Return (X, Y) of the center of cell containing provided text 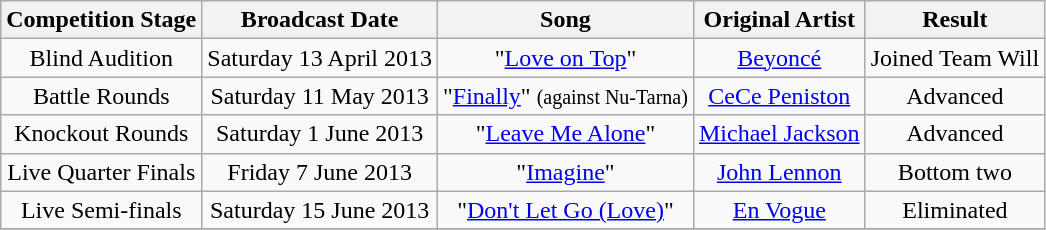
Joined Team Will (955, 58)
John Lennon (779, 172)
"Leave Me Alone" (566, 134)
Battle Rounds (102, 96)
CeCe Peniston (779, 96)
"Don't Let Go (Love)" (566, 210)
Friday 7 June 2013 (320, 172)
Competition Stage (102, 20)
Result (955, 20)
Michael Jackson (779, 134)
En Vogue (779, 210)
Live Quarter Finals (102, 172)
Eliminated (955, 210)
Beyoncé (779, 58)
Knockout Rounds (102, 134)
Saturday 1 June 2013 (320, 134)
Live Semi-finals (102, 210)
Saturday 13 April 2013 (320, 58)
Saturday 11 May 2013 (320, 96)
Bottom two (955, 172)
Broadcast Date (320, 20)
"Finally" (against Nu-Tarna) (566, 96)
Original Artist (779, 20)
Song (566, 20)
Saturday 15 June 2013 (320, 210)
"Imagine" (566, 172)
Blind Audition (102, 58)
"Love on Top" (566, 58)
